From the cell containing the given text, extract its center point as [x, y] coordinate. 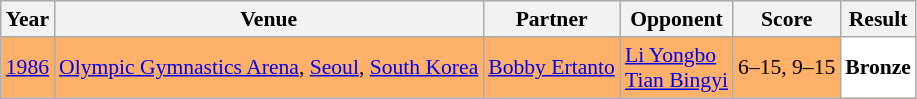
Year [28, 19]
Partner [552, 19]
Score [786, 19]
Venue [268, 19]
6–15, 9–15 [786, 68]
Bobby Ertanto [552, 68]
Olympic Gymnastics Arena, Seoul, South Korea [268, 68]
Li Yongbo Tian Bingyi [676, 68]
Bronze [878, 68]
Result [878, 19]
Opponent [676, 19]
1986 [28, 68]
